From the cell containing the given text, extract its center point as [X, Y] coordinate. 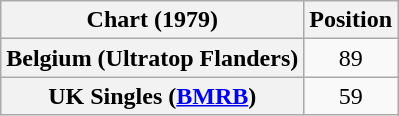
Belgium (Ultratop Flanders) [152, 58]
89 [351, 58]
UK Singles (BMRB) [152, 96]
Position [351, 20]
59 [351, 96]
Chart (1979) [152, 20]
